Identify which cell holds the provided text, then report its (x, y) central coordinate. 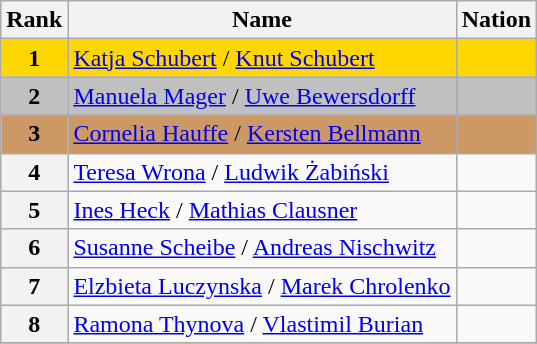
Susanne Scheibe / Andreas Nischwitz (262, 248)
Ines Heck / Mathias Clausner (262, 210)
Teresa Wrona / Ludwik Żabiński (262, 172)
1 (34, 58)
2 (34, 96)
Name (262, 20)
6 (34, 248)
3 (34, 134)
8 (34, 324)
Ramona Thynova / Vlastimil Burian (262, 324)
5 (34, 210)
Cornelia Hauffe / Kersten Bellmann (262, 134)
Nation (496, 20)
Rank (34, 20)
7 (34, 286)
4 (34, 172)
Manuela Mager / Uwe Bewersdorff (262, 96)
Katja Schubert / Knut Schubert (262, 58)
Elzbieta Luczynska / Marek Chrolenko (262, 286)
